Determine the [x, y] coordinate at the center of the cell enclosing the given text.  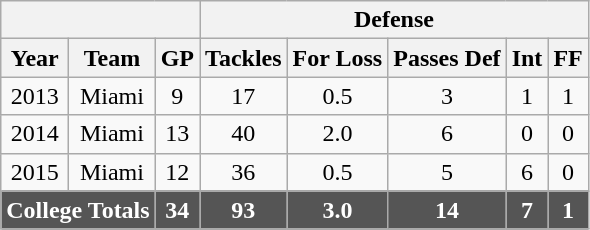
34 [177, 210]
7 [527, 210]
3 [447, 96]
2015 [35, 172]
40 [244, 134]
93 [244, 210]
36 [244, 172]
2014 [35, 134]
College Totals [78, 210]
13 [177, 134]
Defense [394, 20]
9 [177, 96]
5 [447, 172]
2.0 [338, 134]
GP [177, 58]
Int [527, 58]
For Loss [338, 58]
FF [568, 58]
12 [177, 172]
Tackles [244, 58]
3.0 [338, 210]
Team [112, 58]
Year [35, 58]
17 [244, 96]
14 [447, 210]
2013 [35, 96]
Passes Def [447, 58]
